Detect which cell encompasses the target text, then output its (x, y) center coordinate. 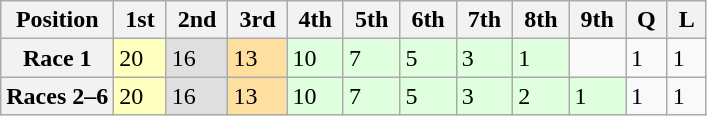
5th (371, 20)
2nd (197, 20)
3rd (258, 20)
Position (58, 20)
4th (315, 20)
8th (541, 20)
6th (428, 20)
Q (647, 20)
7th (484, 20)
Races 2–6 (58, 96)
1st (140, 20)
L (686, 20)
Race 1 (58, 58)
2 (541, 96)
9th (597, 20)
